Output the (X, Y) coordinate of the center of the cell containing the given text.  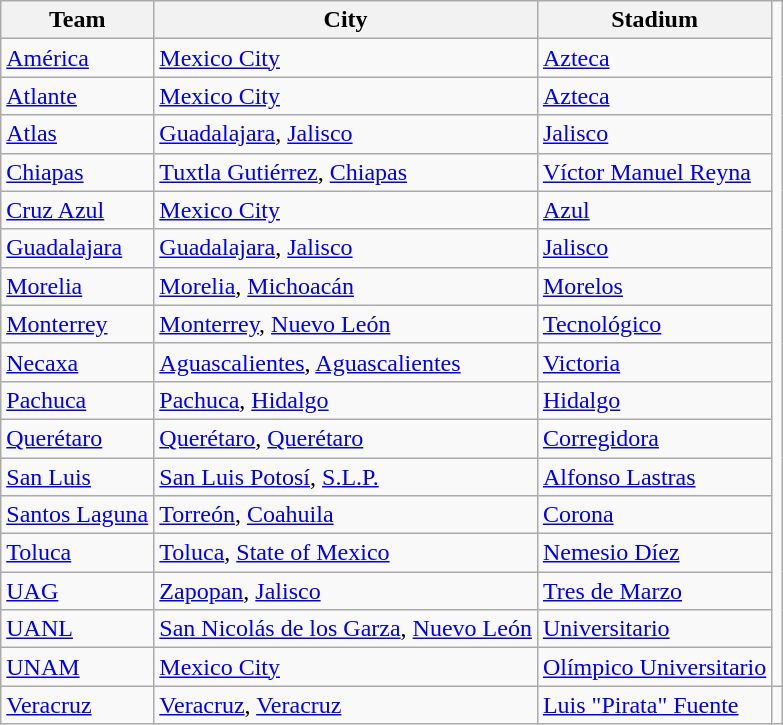
Morelia (78, 286)
Torreón, Coahuila (346, 515)
Luis "Pirata" Fuente (654, 705)
Olímpico Universitario (654, 667)
Atlante (78, 96)
UAG (78, 591)
Team (78, 20)
Zapopan, Jalisco (346, 591)
Cruz Azul (78, 210)
Santos Laguna (78, 515)
San Nicolás de los Garza, Nuevo León (346, 629)
Corregidora (654, 438)
Monterrey (78, 324)
Tuxtla Gutiérrez, Chiapas (346, 172)
Pachuca (78, 400)
Veracruz, Veracruz (346, 705)
Necaxa (78, 362)
Stadium (654, 20)
City (346, 20)
San Luis Potosí, S.L.P. (346, 477)
Azul (654, 210)
Víctor Manuel Reyna (654, 172)
Pachuca, Hidalgo (346, 400)
Morelos (654, 286)
Atlas (78, 134)
América (78, 58)
Guadalajara (78, 248)
Querétaro, Querétaro (346, 438)
Victoria (654, 362)
Querétaro (78, 438)
Veracruz (78, 705)
Toluca, State of Mexico (346, 553)
Morelia, Michoacán (346, 286)
UANL (78, 629)
Hidalgo (654, 400)
Tres de Marzo (654, 591)
Toluca (78, 553)
San Luis (78, 477)
Universitario (654, 629)
Monterrey, Nuevo León (346, 324)
Corona (654, 515)
Alfonso Lastras (654, 477)
UNAM (78, 667)
Aguascalientes, Aguascalientes (346, 362)
Nemesio Díez (654, 553)
Chiapas (78, 172)
Tecnológico (654, 324)
